Detect which cell encompasses the target text, then output its [x, y] center coordinate. 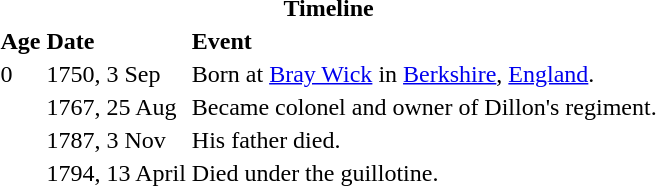
1767, 25 Aug [116, 107]
Date [116, 41]
1787, 3 Nov [116, 140]
1750, 3 Sep [116, 74]
